Provide the [x, y] coordinate of the cell's center where the given text is located.  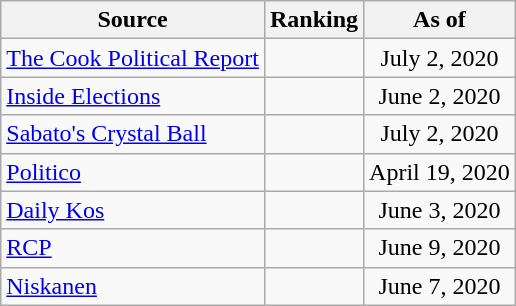
The Cook Political Report [133, 58]
Source [133, 20]
Ranking [314, 20]
As of [440, 20]
RCP [133, 248]
June 2, 2020 [440, 96]
April 19, 2020 [440, 172]
Sabato's Crystal Ball [133, 134]
Inside Elections [133, 96]
Daily Kos [133, 210]
June 7, 2020 [440, 286]
June 3, 2020 [440, 210]
Niskanen [133, 286]
Politico [133, 172]
June 9, 2020 [440, 248]
